Scan for the cell matching the given text and deliver its [X, Y] coordinate at center. 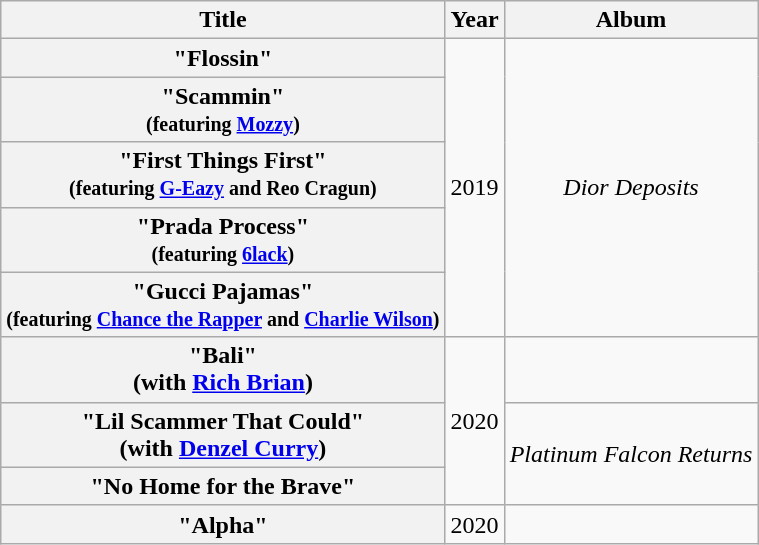
"First Things First"(featuring G-Eazy and Reo Cragun) [223, 174]
Year [474, 20]
Album [631, 20]
"Alpha" [223, 524]
"Gucci Pajamas"(featuring Chance the Rapper and Charlie Wilson) [223, 304]
"Prada Process"(featuring 6lack) [223, 240]
2019 [474, 188]
Dior Deposits [631, 188]
Platinum Falcon Returns [631, 454]
Title [223, 20]
"Bali"(with Rich Brian) [223, 370]
"Lil Scammer That Could"(with Denzel Curry) [223, 434]
"Scammin"(featuring Mozzy) [223, 110]
"Flossin" [223, 58]
"No Home for the Brave" [223, 486]
